Pinpoint the cell where the given text exists, returning its (X, Y) midpoint coordinate. 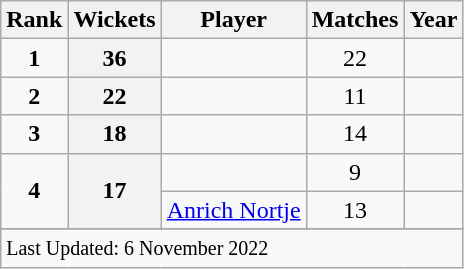
Wickets (114, 20)
1 (34, 58)
3 (34, 134)
13 (355, 210)
11 (355, 96)
Player (234, 20)
Last Updated: 6 November 2022 (232, 248)
Anrich Nortje (234, 210)
14 (355, 134)
Rank (34, 20)
Matches (355, 20)
18 (114, 134)
36 (114, 58)
9 (355, 172)
4 (34, 191)
2 (34, 96)
17 (114, 191)
Year (434, 20)
